Find where the given text appears and provide that cell's center as (x, y) coordinate. 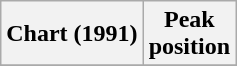
Peakposition (189, 34)
Chart (1991) (72, 34)
